Return (X, Y) of the center of cell containing provided text 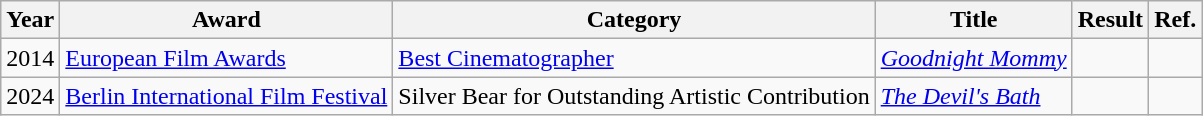
2014 (30, 58)
Title (974, 20)
European Film Awards (226, 58)
The Devil's Bath (974, 96)
Ref. (1176, 20)
Silver Bear for Outstanding Artistic Contribution (634, 96)
Year (30, 20)
Result (1110, 20)
Berlin International Film Festival (226, 96)
2024 (30, 96)
Best Cinematographer (634, 58)
Category (634, 20)
Goodnight Mommy (974, 58)
Award (226, 20)
